Return the [X, Y] coordinate for the center point of the cell that contains the specified text.  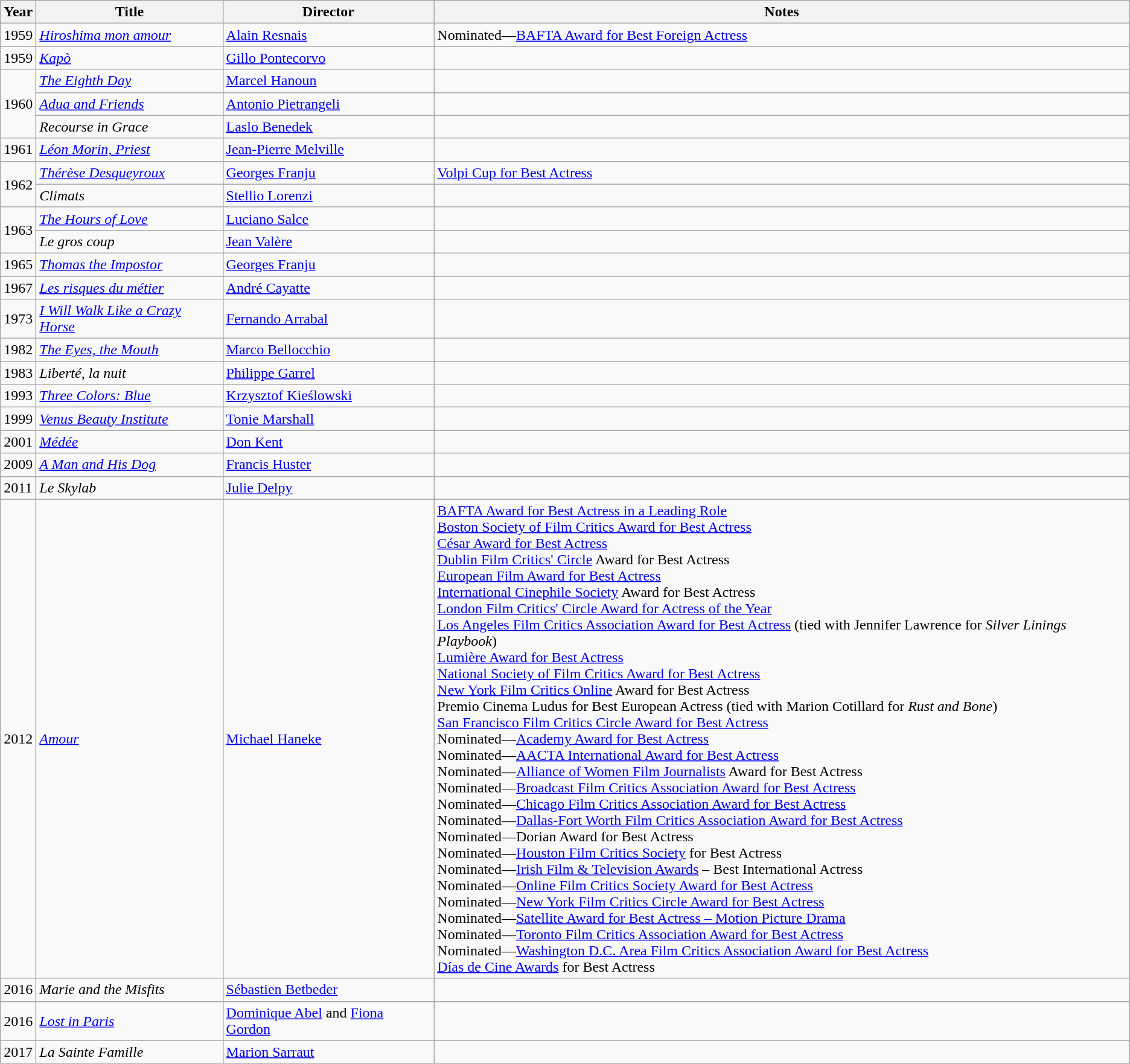
Lost in Paris [129, 1021]
Liberté, la nuit [129, 373]
Léon Morin, Priest [129, 150]
1963 [18, 230]
Luciano Salce [328, 218]
Sébastien Betbeder [328, 990]
1993 [18, 396]
Hiroshima mon amour [129, 35]
A Man and His Dog [129, 465]
Kapò [129, 58]
Jean-Pierre Melville [328, 150]
Antonio Pietrangeli [328, 104]
The Eighth Day [129, 81]
2012 [18, 739]
Philippe Garrel [328, 373]
Climats [129, 196]
Volpi Cup for Best Actress [782, 173]
Tonie Marshall [328, 419]
Les risques du métier [129, 288]
Michael Haneke [328, 739]
1999 [18, 419]
Alain Resnais [328, 35]
1973 [18, 319]
Year [18, 12]
Amour [129, 739]
Thérèse Desqueyroux [129, 173]
Dominique Abel and Fiona Gordon [328, 1021]
Notes [782, 12]
Fernando Arrabal [328, 319]
Marcel Hanoun [328, 81]
Venus Beauty Institute [129, 419]
Francis Huster [328, 465]
Don Kent [328, 442]
Le gros coup [129, 241]
La Sainte Famille [129, 1052]
The Hours of Love [129, 218]
1961 [18, 150]
Gillo Pontecorvo [328, 58]
The Eyes, the Mouth [129, 350]
2009 [18, 465]
Médée [129, 442]
2017 [18, 1052]
1982 [18, 350]
1962 [18, 184]
Le Skylab [129, 488]
Laslo Benedek [328, 127]
2011 [18, 488]
2001 [18, 442]
1983 [18, 373]
Recourse in Grace [129, 127]
Julie Delpy [328, 488]
1967 [18, 288]
1965 [18, 264]
Nominated—BAFTA Award for Best Foreign Actress [782, 35]
Krzysztof Kieślowski [328, 396]
Thomas the Impostor [129, 264]
Director [328, 12]
Jean Valère [328, 241]
Three Colors: Blue [129, 396]
Adua and Friends [129, 104]
Title [129, 12]
I Will Walk Like a Crazy Horse [129, 319]
André Cayatte [328, 288]
Marion Sarraut [328, 1052]
Stellio Lorenzi [328, 196]
Marie and the Misfits [129, 990]
Marco Bellocchio [328, 350]
1960 [18, 104]
